Return the (x, y) coordinate for the center point of the cell that contains the specified text.  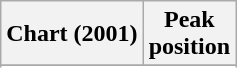
Peakposition (189, 34)
Chart (2001) (72, 34)
